Return the (x, y) coordinate for the center point of the cell that contains the specified text.  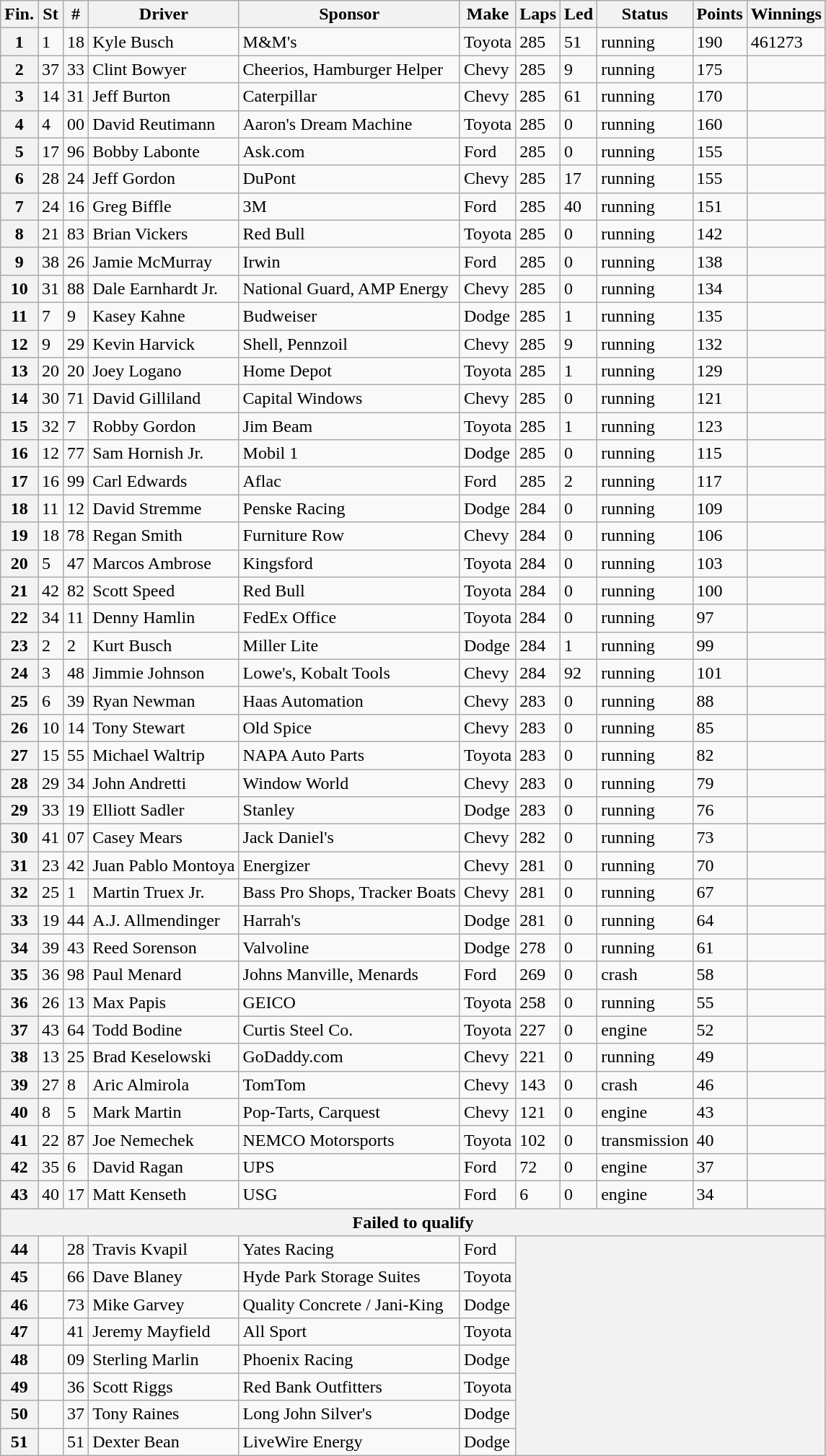
Failed to qualify (413, 1222)
123 (720, 426)
# (76, 14)
Valvoline (349, 948)
221 (538, 1057)
FedEx Office (349, 618)
Cheerios, Hamburger Helper (349, 69)
Reed Sorenson (164, 948)
Miller Lite (349, 645)
101 (720, 673)
97 (720, 618)
Old Spice (349, 728)
52 (720, 1030)
143 (538, 1085)
Jeff Burton (164, 97)
Michael Waltrip (164, 755)
67 (720, 893)
Todd Bodine (164, 1030)
Carl Edwards (164, 481)
Shell, Pennzoil (349, 344)
Casey Mears (164, 838)
115 (720, 454)
M&M's (349, 42)
Yates Racing (349, 1250)
282 (538, 838)
DuPont (349, 179)
138 (720, 261)
TomTom (349, 1085)
St (50, 14)
Window World (349, 782)
Johns Manville, Menards (349, 975)
GoDaddy.com (349, 1057)
All Sport (349, 1332)
Scott Speed (164, 591)
Robby Gordon (164, 426)
Dale Earnhardt Jr. (164, 288)
Haas Automation (349, 700)
Lowe's, Kobalt Tools (349, 673)
Dave Blaney (164, 1277)
Energizer (349, 865)
Mark Martin (164, 1112)
Laps (538, 14)
David Ragan (164, 1167)
278 (538, 948)
461273 (786, 42)
142 (720, 234)
Elliott Sadler (164, 811)
170 (720, 97)
David Gilliland (164, 399)
Kyle Busch (164, 42)
David Stremme (164, 508)
Jack Daniel's (349, 838)
Denny Hamlin (164, 618)
Dexter Bean (164, 1442)
Sterling Marlin (164, 1359)
Mobil 1 (349, 454)
GEICO (349, 1002)
Brian Vickers (164, 234)
Jamie McMurray (164, 261)
79 (720, 782)
134 (720, 288)
Joe Nemechek (164, 1139)
Scott Riggs (164, 1387)
Tony Raines (164, 1414)
John Andretti (164, 782)
100 (720, 591)
Ask.com (349, 151)
72 (538, 1167)
Jimmie Johnson (164, 673)
132 (720, 344)
Brad Keselowski (164, 1057)
Travis Kvapil (164, 1250)
07 (76, 838)
117 (720, 481)
Greg Biffle (164, 206)
66 (76, 1277)
Pop-Tarts, Carquest (349, 1112)
Jeff Gordon (164, 179)
Marcos Ambrose (164, 563)
Winnings (786, 14)
UPS (349, 1167)
Kevin Harvick (164, 344)
USG (349, 1194)
77 (76, 454)
Matt Kenseth (164, 1194)
Bass Pro Shops, Tracker Boats (349, 893)
160 (720, 124)
Juan Pablo Montoya (164, 865)
Ryan Newman (164, 700)
Home Depot (349, 371)
Jim Beam (349, 426)
Phoenix Racing (349, 1359)
Furniture Row (349, 536)
Penske Racing (349, 508)
Caterpillar (349, 97)
227 (538, 1030)
3M (349, 206)
98 (76, 975)
Mike Garvey (164, 1305)
Paul Menard (164, 975)
Joey Logano (164, 371)
Jeremy Mayfield (164, 1332)
NEMCO Motorsports (349, 1139)
Kurt Busch (164, 645)
00 (76, 124)
92 (579, 673)
Aric Almirola (164, 1085)
Sponsor (349, 14)
Regan Smith (164, 536)
269 (538, 975)
National Guard, AMP Energy (349, 288)
transmission (645, 1139)
Aflac (349, 481)
Max Papis (164, 1002)
135 (720, 316)
Stanley (349, 811)
151 (720, 206)
Budweiser (349, 316)
Quality Concrete / Jani-King (349, 1305)
Capital Windows (349, 399)
Clint Bowyer (164, 69)
Hyde Park Storage Suites (349, 1277)
Irwin (349, 261)
106 (720, 536)
Sam Hornish Jr. (164, 454)
Tony Stewart (164, 728)
58 (720, 975)
83 (76, 234)
Make (488, 14)
175 (720, 69)
45 (19, 1277)
190 (720, 42)
85 (720, 728)
Red Bank Outfitters (349, 1387)
Points (720, 14)
258 (538, 1002)
71 (76, 399)
Status (645, 14)
Driver (164, 14)
50 (19, 1414)
109 (720, 508)
Aaron's Dream Machine (349, 124)
Fin. (19, 14)
96 (76, 151)
Led (579, 14)
09 (76, 1359)
78 (76, 536)
A.J. Allmendinger (164, 920)
76 (720, 811)
LiveWire Energy (349, 1442)
Kasey Kahne (164, 316)
David Reutimann (164, 124)
NAPA Auto Parts (349, 755)
103 (720, 563)
70 (720, 865)
Long John Silver's (349, 1414)
Martin Truex Jr. (164, 893)
Bobby Labonte (164, 151)
Harrah's (349, 920)
Curtis Steel Co. (349, 1030)
Kingsford (349, 563)
129 (720, 371)
87 (76, 1139)
102 (538, 1139)
